Scan for the cell matching the given text and deliver its (x, y) coordinate at center. 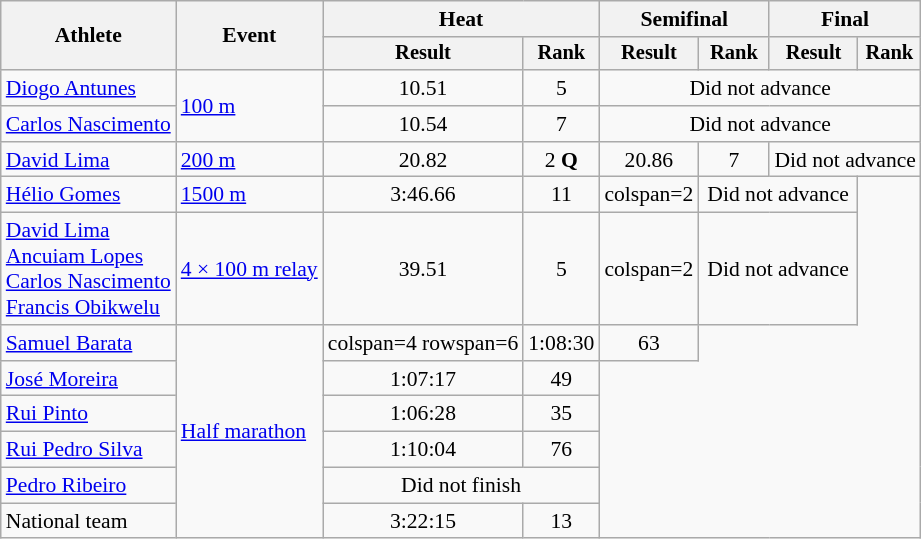
100 m (250, 106)
1500 m (250, 195)
Half marathon (250, 432)
David LimaAncuiam LopesCarlos NascimentoFrancis Obikwelu (88, 269)
63 (648, 343)
1:10:04 (424, 450)
76 (561, 450)
Semifinal (684, 19)
39.51 (424, 269)
2 Q (561, 160)
1:07:17 (424, 379)
Diogo Antunes (88, 88)
200 m (250, 160)
Heat (462, 19)
4 × 100 m relay (250, 269)
20.82 (424, 160)
José Moreira (88, 379)
David Lima (88, 160)
3:46.66 (424, 195)
3:22:15 (424, 521)
Final (845, 19)
10.54 (424, 124)
Did not finish (462, 486)
Rui Pedro Silva (88, 450)
Samuel Barata (88, 343)
1:08:30 (561, 343)
Rui Pinto (88, 414)
Hélio Gomes (88, 195)
Event (250, 36)
Athlete (88, 36)
11 (561, 195)
colspan=4 rowspan=6 (424, 343)
13 (561, 521)
10.51 (424, 88)
1:06:28 (424, 414)
Pedro Ribeiro (88, 486)
20.86 (648, 160)
49 (561, 379)
National team (88, 521)
35 (561, 414)
Carlos Nascimento (88, 124)
